Locate the cell with the specified text and output its (x, y) center coordinate. 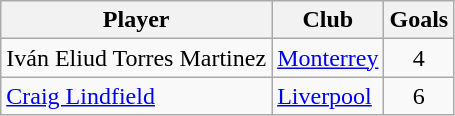
4 (419, 58)
Club (328, 20)
6 (419, 96)
Goals (419, 20)
Liverpool (328, 96)
Player (136, 20)
Monterrey (328, 58)
Iván Eliud Torres Martinez (136, 58)
Craig Lindfield (136, 96)
